Identify which cell holds the provided text, then report its (x, y) central coordinate. 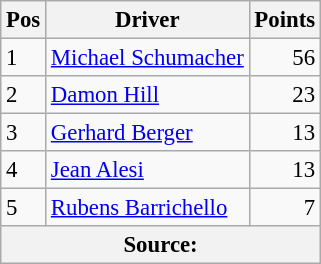
56 (284, 58)
Jean Alesi (148, 170)
Damon Hill (148, 95)
Rubens Barrichello (148, 208)
23 (284, 95)
Michael Schumacher (148, 58)
7 (284, 208)
Gerhard Berger (148, 133)
Driver (148, 20)
4 (24, 170)
5 (24, 208)
Pos (24, 20)
3 (24, 133)
2 (24, 95)
Source: (161, 245)
1 (24, 58)
Points (284, 20)
